Determine the [x, y] coordinate at the center of the cell enclosing the given text.  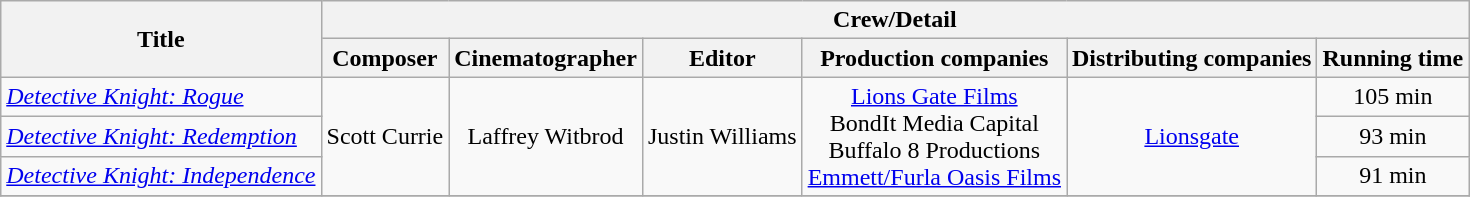
Scott Currie [385, 136]
Composer [385, 58]
93 min [1393, 137]
Detective Knight: Independence [161, 176]
Production companies [934, 58]
Lionsgate [1191, 136]
Running time [1393, 58]
105 min [1393, 97]
Editor [722, 58]
Title [161, 39]
Detective Knight: Rogue [161, 97]
Detective Knight: Redemption [161, 137]
91 min [1393, 176]
Distributing companies [1191, 58]
Laffrey Witbrod [546, 136]
Cinematographer [546, 58]
Justin Williams [722, 136]
Lions Gate FilmsBondIt Media CapitalBuffalo 8 ProductionsEmmett/Furla Oasis Films [934, 136]
Crew/Detail [895, 20]
